Locate the cell with the specified text and output its [X, Y] center coordinate. 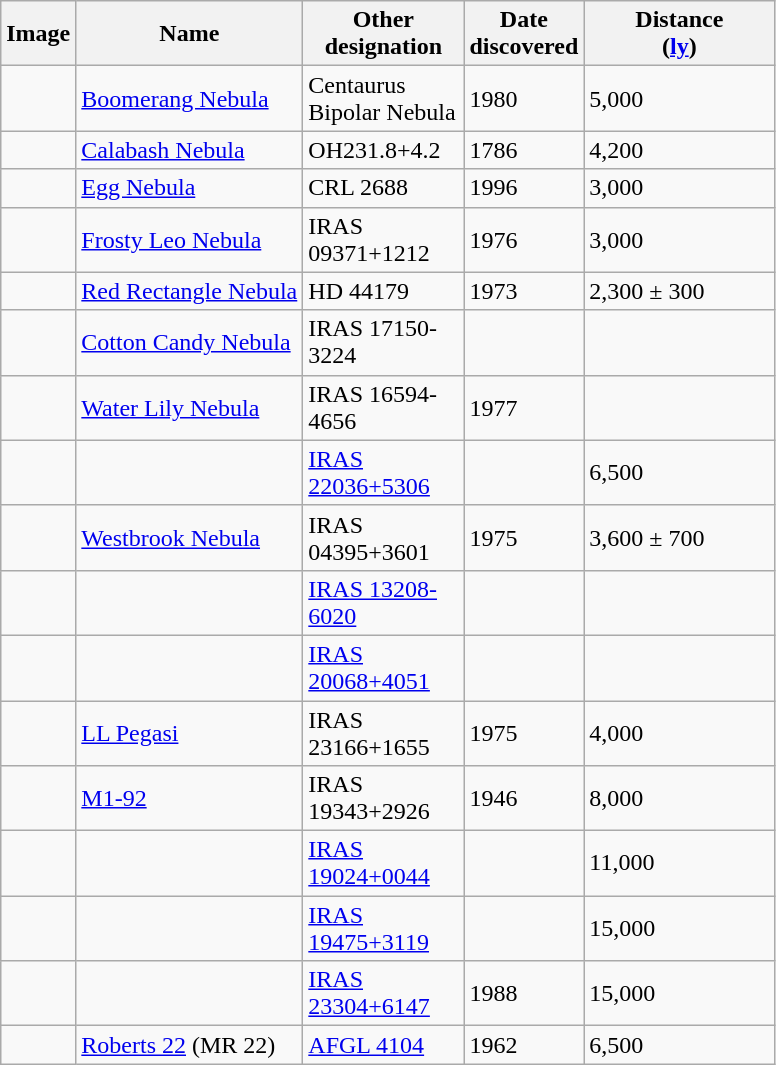
IRAS 17150-3224 [384, 342]
1980 [524, 98]
IRAS 19475+3119 [384, 928]
1973 [524, 291]
LL Pegasi [190, 732]
IRAS 22036+5306 [384, 472]
5,000 [680, 98]
Centaurus Bipolar Nebula [384, 98]
4,000 [680, 732]
1977 [524, 408]
Boomerang Nebula [190, 98]
Roberts 22 (MR 22) [190, 1045]
IRAS 19343+2926 [384, 798]
IRAS 23166+1655 [384, 732]
1976 [524, 240]
IRAS 23304+6147 [384, 994]
1962 [524, 1045]
1988 [524, 994]
2,300 ± 300 [680, 291]
IRAS 04395+3601 [384, 538]
IRAS 20068+4051 [384, 668]
Cotton Candy Nebula [190, 342]
11,000 [680, 864]
IRAS 09371+1212 [384, 240]
Datediscovered [524, 34]
Other designation [384, 34]
IRAS 13208-6020 [384, 602]
Red Rectangle Nebula [190, 291]
Water Lily Nebula [190, 408]
Frosty Leo Nebula [190, 240]
4,200 [680, 150]
IRAS 19024+0044 [384, 864]
3,600 ± 700 [680, 538]
HD 44179 [384, 291]
Calabash Nebula [190, 150]
1786 [524, 150]
Name [190, 34]
Image [38, 34]
Westbrook Nebula [190, 538]
Distance(ly) [680, 34]
IRAS 16594-4656 [384, 408]
CRL 2688 [384, 188]
Egg Nebula [190, 188]
AFGL 4104 [384, 1045]
1996 [524, 188]
M1-92 [190, 798]
OH231.8+4.2 [384, 150]
1946 [524, 798]
8,000 [680, 798]
